Search for the cell housing the specified text and yield its (X, Y) center coordinate. 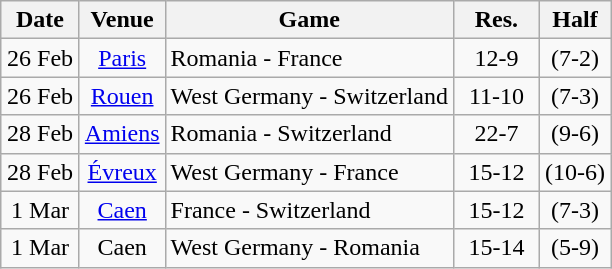
(7-2) (574, 58)
15-14 (496, 248)
Romania - France (309, 58)
(5-9) (574, 248)
Half (574, 20)
Game (309, 20)
West Germany - Romania (309, 248)
Rouen (122, 96)
(9-6) (574, 134)
Res. (496, 20)
Paris (122, 58)
22-7 (496, 134)
Amiens (122, 134)
West Germany - France (309, 172)
Date (40, 20)
Évreux (122, 172)
Venue (122, 20)
France - Switzerland (309, 210)
(10-6) (574, 172)
11-10 (496, 96)
12-9 (496, 58)
West Germany - Switzerland (309, 96)
Romania - Switzerland (309, 134)
